Detect which cell encompasses the target text, then output its [X, Y] center coordinate. 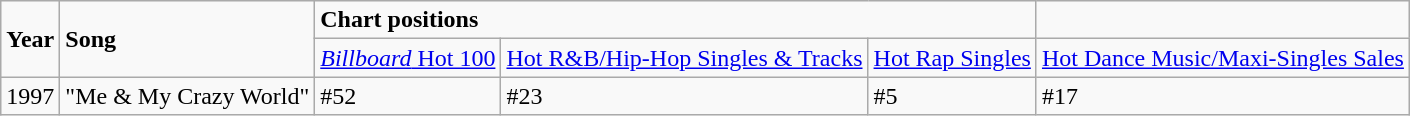
Billboard Hot 100 [408, 58]
#23 [684, 96]
Hot Rap Singles [952, 58]
Chart positions [676, 20]
#17 [1222, 96]
#5 [952, 96]
Year [30, 39]
#52 [408, 96]
Hot R&B/Hip-Hop Singles & Tracks [684, 58]
Song [188, 39]
"Me & My Crazy World" [188, 96]
Hot Dance Music/Maxi-Singles Sales [1222, 58]
1997 [30, 96]
